From the cell containing the given text, extract its center point as [X, Y] coordinate. 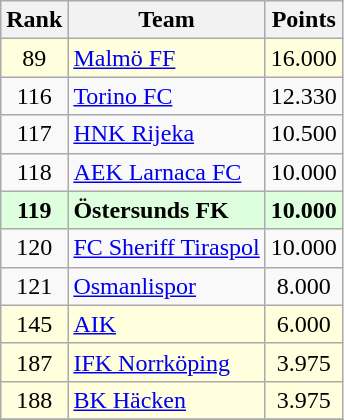
119 [34, 210]
HNK Rijeka [166, 134]
8.000 [304, 286]
121 [34, 286]
187 [34, 362]
12.330 [304, 96]
188 [34, 400]
Malmö FF [166, 58]
Team [166, 20]
BK Häcken [166, 400]
16.000 [304, 58]
Östersunds FK [166, 210]
116 [34, 96]
FC Sheriff Tiraspol [166, 248]
117 [34, 134]
Osmanlispor [166, 286]
AIK [166, 324]
10.500 [304, 134]
6.000 [304, 324]
AEK Larnaca FC [166, 172]
Torino FC [166, 96]
Rank [34, 20]
89 [34, 58]
120 [34, 248]
IFK Norrköping [166, 362]
118 [34, 172]
Points [304, 20]
145 [34, 324]
